Return [x, y] of the center of cell containing provided text 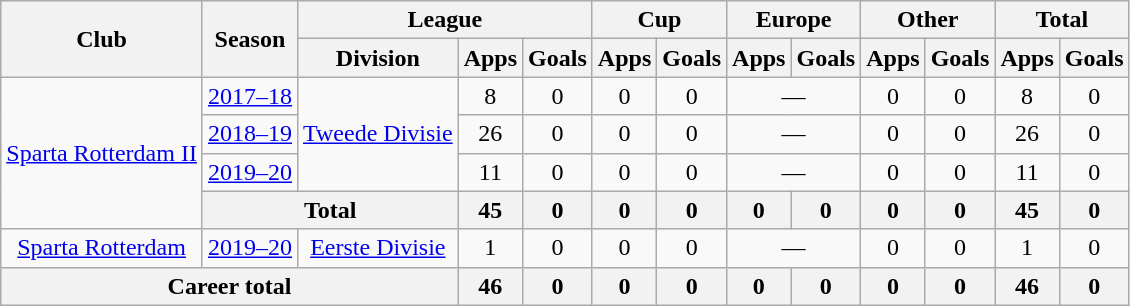
Tweede Divisie [378, 134]
Sparta Rotterdam [102, 248]
League [444, 20]
2018–19 [250, 134]
Club [102, 39]
Eerste Divisie [378, 248]
Division [378, 58]
Europe [794, 20]
Cup [659, 20]
Sparta Rotterdam II [102, 153]
Other [928, 20]
Career total [230, 286]
Season [250, 39]
2017–18 [250, 96]
